Determine the [x, y] coordinate at the center of the cell enclosing the given text.  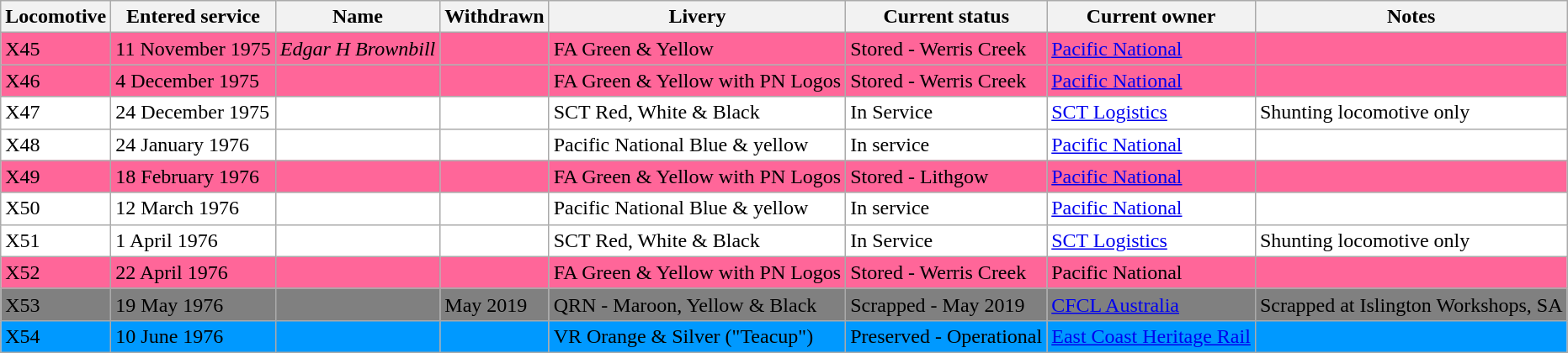
X52 [56, 272]
X51 [56, 240]
Livery [697, 17]
18 February 1976 [194, 176]
12 March 1976 [194, 208]
1 April 1976 [194, 240]
22 April 1976 [194, 272]
FA Green & Yellow [697, 49]
4 December 1975 [194, 81]
East Coast Heritage Rail [1151, 336]
Entered service [194, 17]
10 June 1976 [194, 336]
Preserved - Operational [946, 336]
X45 [56, 49]
X53 [56, 304]
19 May 1976 [194, 304]
Notes [1411, 17]
X49 [56, 176]
Current owner [1151, 17]
Name [358, 17]
CFCL Australia [1151, 304]
May 2019 [495, 304]
X48 [56, 145]
Scrapped at Islington Workshops, SA [1411, 304]
X50 [56, 208]
Scrapped - May 2019 [946, 304]
Locomotive [56, 17]
X46 [56, 81]
Current status [946, 17]
Withdrawn [495, 17]
QRN - Maroon, Yellow & Black [697, 304]
X54 [56, 336]
24 January 1976 [194, 145]
Stored - Lithgow [946, 176]
24 December 1975 [194, 113]
X47 [56, 113]
11 November 1975 [194, 49]
VR Orange & Silver ("Teacup") [697, 336]
Edgar H Brownbill [358, 49]
